Scan for the cell matching the given text and deliver its (x, y) coordinate at center. 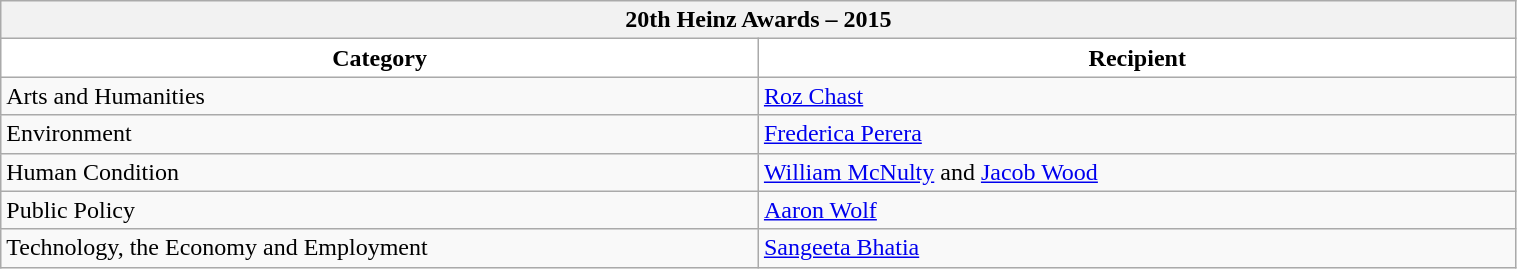
William McNulty and Jacob Wood (1137, 172)
Category (380, 58)
Sangeeta Bhatia (1137, 248)
Aaron Wolf (1137, 210)
Technology, the Economy and Employment (380, 248)
Environment (380, 134)
Public Policy (380, 210)
Roz Chast (1137, 96)
20th Heinz Awards – 2015 (758, 20)
Frederica Perera (1137, 134)
Human Condition (380, 172)
Arts and Humanities (380, 96)
Recipient (1137, 58)
